Capture the cell that displays the provided text and extract its (X, Y) central coordinate. 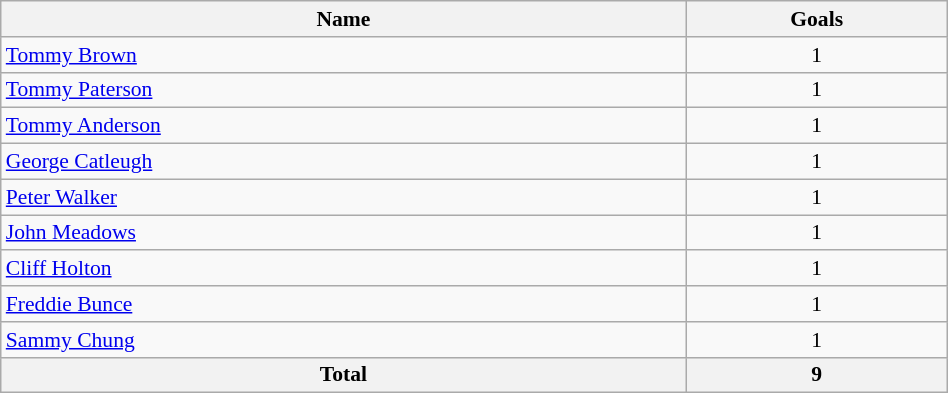
9 (816, 375)
Peter Walker (344, 197)
Sammy Chung (344, 340)
Tommy Anderson (344, 126)
Freddie Bunce (344, 304)
Total (344, 375)
John Meadows (344, 233)
Tommy Paterson (344, 90)
Name (344, 19)
Tommy Brown (344, 55)
Cliff Holton (344, 269)
Goals (816, 19)
George Catleugh (344, 162)
